Detect which cell encompasses the target text, then output its [x, y] center coordinate. 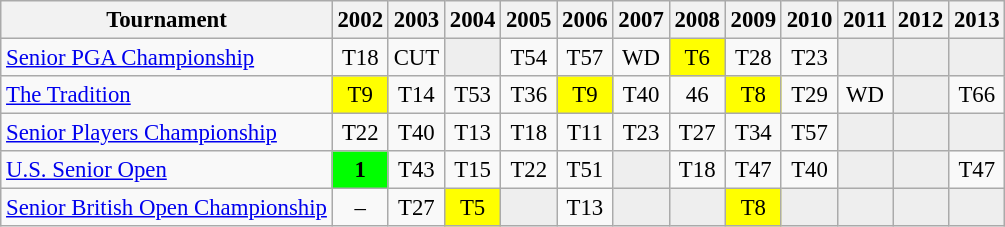
2006 [585, 20]
T15 [472, 170]
T11 [585, 133]
Tournament [166, 20]
T14 [416, 95]
T28 [753, 58]
46 [697, 95]
2003 [416, 20]
2013 [977, 20]
2010 [809, 20]
Senior Players Championship [166, 133]
2002 [360, 20]
The Tradition [166, 95]
2007 [641, 20]
T5 [472, 208]
– [360, 208]
T66 [977, 95]
CUT [416, 58]
2011 [866, 20]
2005 [529, 20]
1 [360, 170]
T43 [416, 170]
T51 [585, 170]
2012 [920, 20]
T34 [753, 133]
Senior PGA Championship [166, 58]
T53 [472, 95]
2008 [697, 20]
T36 [529, 95]
T29 [809, 95]
T54 [529, 58]
T6 [697, 58]
Senior British Open Championship [166, 208]
2004 [472, 20]
U.S. Senior Open [166, 170]
2009 [753, 20]
